Detect which cell encompasses the target text, then output its (x, y) center coordinate. 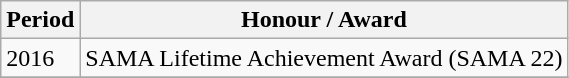
Honour / Award (324, 20)
Period (40, 20)
SAMA Lifetime Achievement Award (SAMA 22) (324, 58)
2016 (40, 58)
